From the cell containing the given text, extract its center point as [x, y] coordinate. 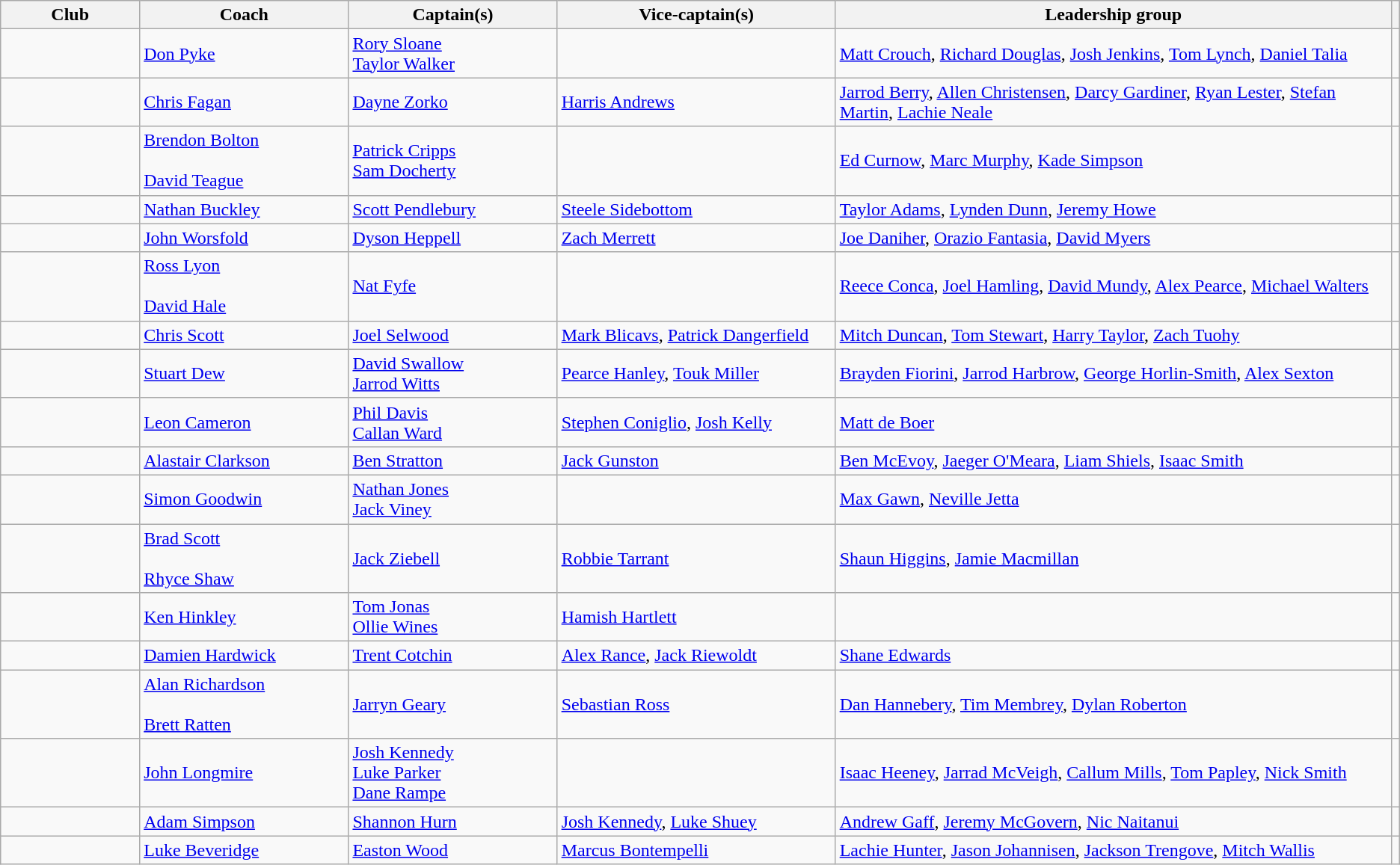
Mark Blicavs, Patrick Dangerfield [696, 335]
Harris Andrews [696, 102]
Steele Sidebottom [696, 209]
Jack Ziebell [453, 558]
Stuart Dew [244, 374]
Hamish Hartlett [696, 618]
Brad ScottRhyce Shaw [244, 558]
Phil Davis Callan Ward [453, 422]
Zach Merrett [696, 238]
Brayden Fiorini, Jarrod Harbrow, George Horlin-Smith, Alex Sexton [1113, 374]
Damien Hardwick [244, 656]
Club [70, 15]
Scott Pendlebury [453, 209]
Dan Hannebery, Tim Membrey, Dylan Roberton [1113, 704]
Trent Cotchin [453, 656]
Simon Goodwin [244, 499]
Mitch Duncan, Tom Stewart, Harry Taylor, Zach Tuohy [1113, 335]
Adam Simpson [244, 822]
Leadership group [1113, 15]
Shannon Hurn [453, 822]
Matt Crouch, Richard Douglas, Josh Jenkins, Tom Lynch, Daniel Talia [1113, 54]
Ben Stratton [453, 461]
Taylor Adams, Lynden Dunn, Jeremy Howe [1113, 209]
Ross LyonDavid Hale [244, 286]
Jarryn Geary [453, 704]
Brendon BoltonDavid Teague [244, 161]
Jack Gunston [696, 461]
Shaun Higgins, Jamie Macmillan [1113, 558]
Josh KennedyLuke ParkerDane Rampe [453, 773]
Reece Conca, Joel Hamling, David Mundy, Alex Pearce, Michael Walters [1113, 286]
Alastair Clarkson [244, 461]
Dayne Zorko [453, 102]
Nat Fyfe [453, 286]
Andrew Gaff, Jeremy McGovern, Nic Naitanui [1113, 822]
Rory SloaneTaylor Walker [453, 54]
Nathan Buckley [244, 209]
Lachie Hunter, Jason Johannisen, Jackson Trengove, Mitch Wallis [1113, 850]
Tom JonasOllie Wines [453, 618]
Easton Wood [453, 850]
Alan RichardsonBrett Ratten [244, 704]
Sebastian Ross [696, 704]
Jarrod Berry, Allen Christensen, Darcy Gardiner, Ryan Lester, Stefan Martin, Lachie Neale [1113, 102]
Joe Daniher, Orazio Fantasia, David Myers [1113, 238]
Coach [244, 15]
Leon Cameron [244, 422]
Vice-captain(s) [696, 15]
Dyson Heppell [453, 238]
Josh Kennedy, Luke Shuey [696, 822]
Pearce Hanley, Touk Miller [696, 374]
Stephen Coniglio, Josh Kelly [696, 422]
Patrick CrippsSam Docherty [453, 161]
Isaac Heeney, Jarrad McVeigh, Callum Mills, Tom Papley, Nick Smith [1113, 773]
Matt de Boer [1113, 422]
Chris Scott [244, 335]
Luke Beveridge [244, 850]
Don Pyke [244, 54]
David SwallowJarrod Witts [453, 374]
Joel Selwood [453, 335]
Chris Fagan [244, 102]
John Longmire [244, 773]
Robbie Tarrant [696, 558]
Captain(s) [453, 15]
Ed Curnow, Marc Murphy, Kade Simpson [1113, 161]
Ken Hinkley [244, 618]
Marcus Bontempelli [696, 850]
Shane Edwards [1113, 656]
Nathan JonesJack Viney [453, 499]
Ben McEvoy, Jaeger O'Meara, Liam Shiels, Isaac Smith [1113, 461]
Alex Rance, Jack Riewoldt [696, 656]
Max Gawn, Neville Jetta [1113, 499]
John Worsfold [244, 238]
